Output the (x, y) coordinate of the center of the cell containing the given text.  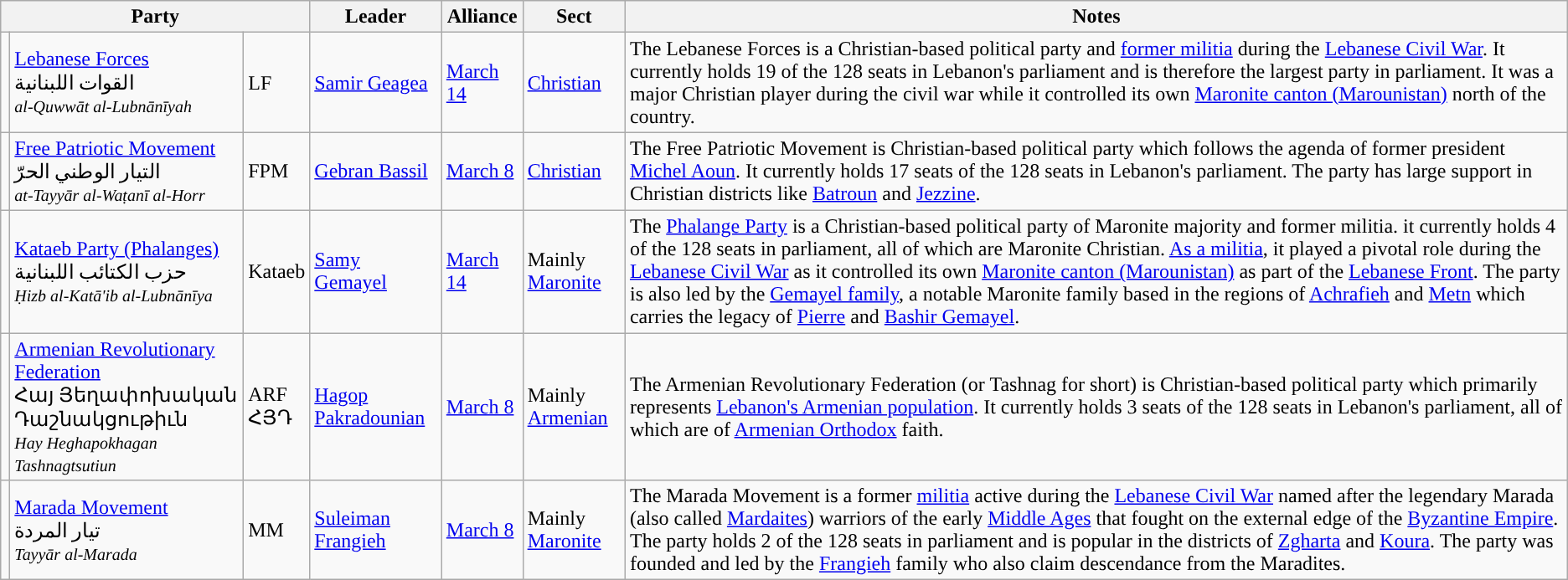
Party (156, 17)
Kataeb (276, 271)
Alliance (482, 17)
MM (276, 531)
Samir Geagea (376, 82)
Gebran Bassil (376, 172)
Marada Movementتيار المردةTayyār al-Marada (127, 531)
ARFՀՅԴ (276, 407)
LF (276, 82)
Notes (1096, 17)
Sect (574, 17)
Armenian Revolutionary FederationՀայ Յեղափոխական ԴաշնակցութիւնHay Heghapokhagan Tashnagtsutiun (127, 407)
Lebanese Forcesالقوات اللبنانيةal-Quwwāt al-Lubnānīyah (127, 82)
Free Patriotic Movementالتيار الوطني الحرّat-Tayyār al-Waṭanī al-Horr (127, 172)
Samy Gemayel (376, 271)
Mainly Armenian (574, 407)
Hagop Pakradounian (376, 407)
FPM (276, 172)
Suleiman Frangieh (376, 531)
Kataeb Party (Phalanges)حزب الكتائب اللبنانيةḤizb al-Katā'ib al-Lubnānīya (127, 271)
Leader (376, 17)
